Find where the given text appears and provide that cell's center as (x, y) coordinate. 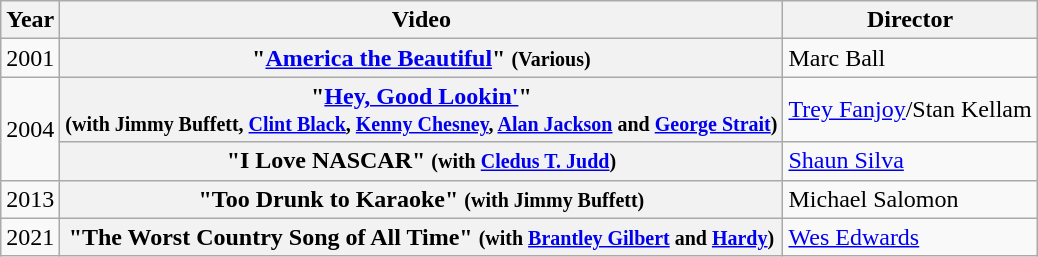
Video (422, 20)
"America the Beautiful" (Various) (422, 58)
Shaun Silva (910, 161)
2013 (30, 199)
Marc Ball (910, 58)
"I Love NASCAR" (with Cledus T. Judd) (422, 161)
Wes Edwards (910, 237)
Michael Salomon (910, 199)
2021 (30, 237)
"Hey, Good Lookin'"(with Jimmy Buffett, Clint Black, Kenny Chesney, Alan Jackson and George Strait) (422, 110)
2004 (30, 128)
"Too Drunk to Karaoke" (with Jimmy Buffett) (422, 199)
Director (910, 20)
Year (30, 20)
2001 (30, 58)
"The Worst Country Song of All Time" (with Brantley Gilbert and Hardy) (422, 237)
Trey Fanjoy/Stan Kellam (910, 110)
